Provide the [x, y] coordinate of the cell's center where the given text is located.  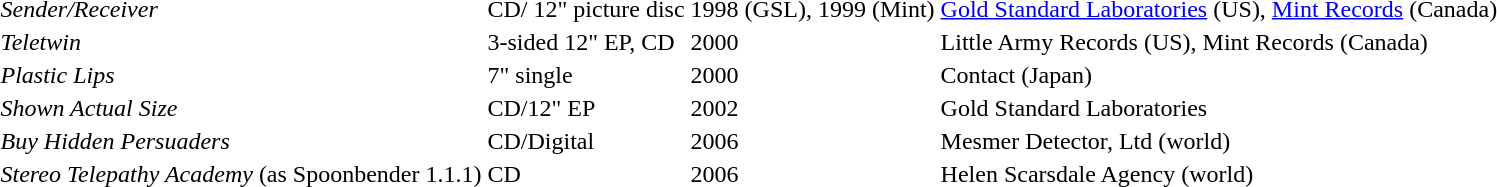
2006 [812, 141]
CD/Digital [586, 141]
CD/12" EP [586, 108]
2002 [812, 108]
3-sided 12" EP, CD [586, 42]
7" single [586, 75]
